Locate the cell with the specified text and output its [X, Y] center coordinate. 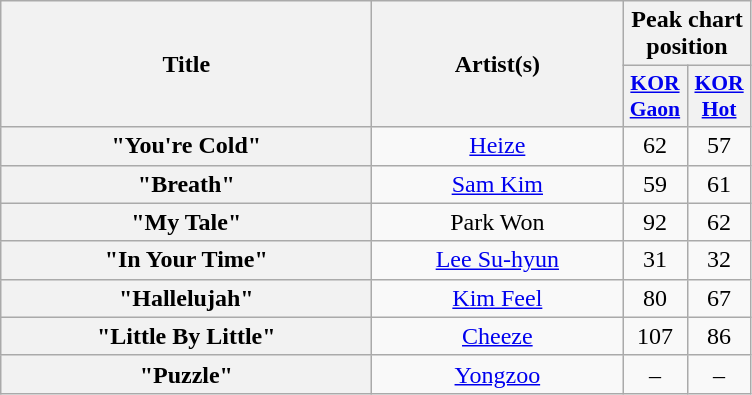
"Hallelujah" [186, 298]
KORGaon [655, 96]
Sam Kim [498, 184]
67 [719, 298]
Peak chart position [687, 34]
80 [655, 298]
Heize [498, 146]
Title [186, 64]
Yongzoo [498, 374]
KORHot [719, 96]
61 [719, 184]
Lee Su-hyun [498, 260]
86 [719, 336]
Park Won [498, 222]
32 [719, 260]
Kim Feel [498, 298]
59 [655, 184]
"Little By Little" [186, 336]
57 [719, 146]
"In Your Time" [186, 260]
"Breath" [186, 184]
92 [655, 222]
107 [655, 336]
"My Tale" [186, 222]
"You're Cold" [186, 146]
"Puzzle" [186, 374]
Artist(s) [498, 64]
31 [655, 260]
Cheeze [498, 336]
